Determine the (X, Y) coordinate at the center of the cell enclosing the given text.  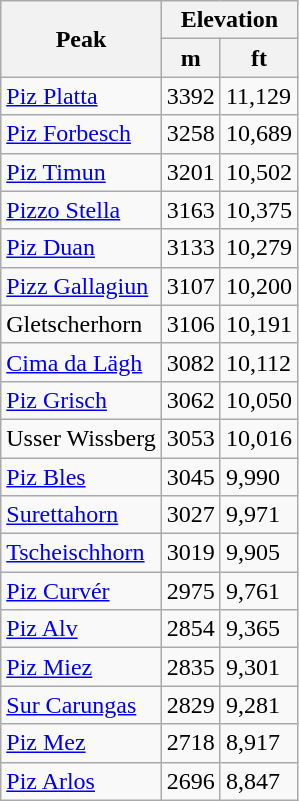
2854 (190, 629)
Piz Arlos (82, 781)
3045 (190, 477)
3107 (190, 286)
2718 (190, 743)
10,191 (258, 324)
3082 (190, 362)
3163 (190, 210)
2835 (190, 667)
Piz Mez (82, 743)
Tscheischhorn (82, 553)
9,281 (258, 705)
10,502 (258, 172)
2696 (190, 781)
3019 (190, 553)
10,200 (258, 286)
9,301 (258, 667)
9,761 (258, 591)
2829 (190, 705)
Sur Carungas (82, 705)
3133 (190, 248)
3027 (190, 515)
3201 (190, 172)
Pizz Gallagiun (82, 286)
Cima da Lägh (82, 362)
3392 (190, 96)
3258 (190, 134)
3106 (190, 324)
3062 (190, 400)
Piz Bles (82, 477)
Piz Platta (82, 96)
11,129 (258, 96)
Elevation (229, 20)
9,905 (258, 553)
8,847 (258, 781)
9,971 (258, 515)
ft (258, 58)
Piz Grisch (82, 400)
9,365 (258, 629)
2975 (190, 591)
Gletscherhorn (82, 324)
Usser Wissberg (82, 438)
8,917 (258, 743)
10,112 (258, 362)
Piz Duan (82, 248)
Piz Alv (82, 629)
m (190, 58)
Piz Curvér (82, 591)
10,375 (258, 210)
3053 (190, 438)
Piz Timun (82, 172)
Piz Forbesch (82, 134)
Pizzo Stella (82, 210)
10,050 (258, 400)
10,689 (258, 134)
9,990 (258, 477)
10,279 (258, 248)
Piz Miez (82, 667)
Surettahorn (82, 515)
10,016 (258, 438)
Peak (82, 39)
